Output the (x, y) coordinate of the center of the cell containing the given text.  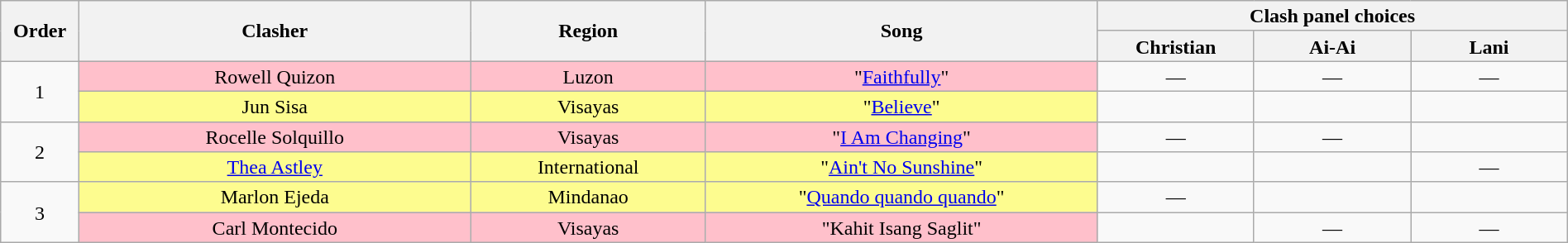
Clasher (275, 31)
Thea Astley (275, 167)
"Believe" (901, 106)
Clash panel choices (1332, 17)
Region (588, 31)
1 (40, 91)
Luzon (588, 76)
Carl Montecido (275, 228)
Ai-Ai (1331, 46)
Jun Sisa (275, 106)
"Ain't No Sunshine" (901, 167)
2 (40, 152)
Christian (1176, 46)
Rowell Quizon (275, 76)
Song (901, 31)
"Quando quando quando" (901, 197)
International (588, 167)
"Faithfully" (901, 76)
Mindanao (588, 197)
3 (40, 212)
"Kahit Isang Saglit" (901, 228)
Rocelle Solquillo (275, 137)
Order (40, 31)
Marlon Ejeda (275, 197)
Lani (1489, 46)
"I Am Changing" (901, 137)
